Scan for the cell matching the given text and deliver its (x, y) coordinate at center. 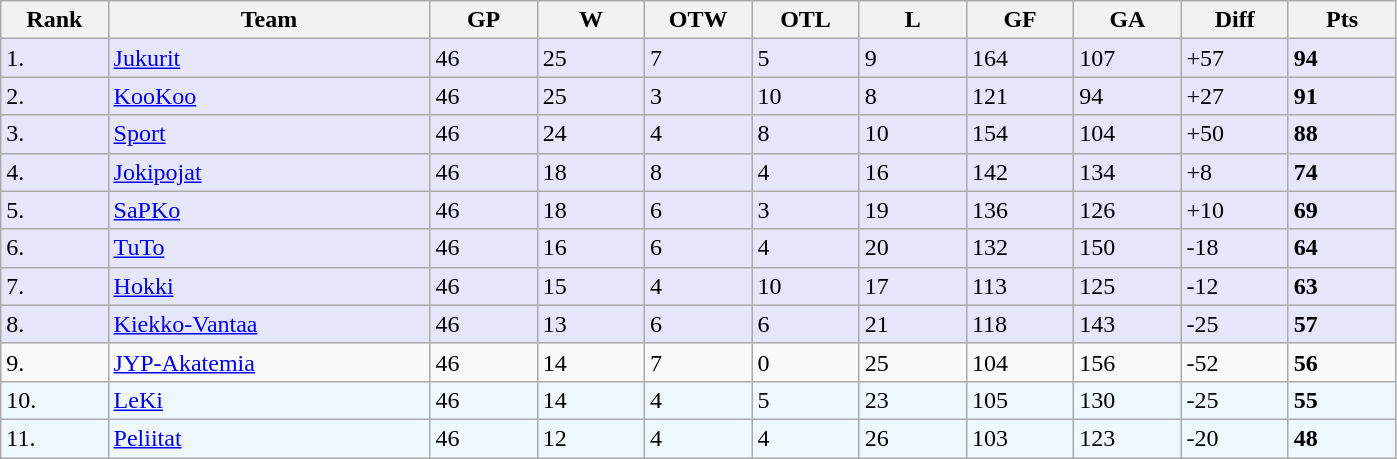
142 (1020, 172)
150 (1128, 248)
11. (54, 438)
69 (1342, 210)
+27 (1234, 96)
164 (1020, 58)
105 (1020, 400)
Kiekko-Vantaa (269, 324)
-20 (1234, 438)
9. (54, 362)
0 (806, 362)
LeKi (269, 400)
19 (912, 210)
9 (912, 58)
17 (912, 286)
Jokipojat (269, 172)
113 (1020, 286)
103 (1020, 438)
143 (1128, 324)
Team (269, 20)
130 (1128, 400)
23 (912, 400)
107 (1128, 58)
5. (54, 210)
63 (1342, 286)
2. (54, 96)
+50 (1234, 134)
SaPKo (269, 210)
134 (1128, 172)
KooKoo (269, 96)
OTW (698, 20)
64 (1342, 248)
JYP-Akatemia (269, 362)
Diff (1234, 20)
55 (1342, 400)
W (590, 20)
121 (1020, 96)
118 (1020, 324)
74 (1342, 172)
10. (54, 400)
L (912, 20)
7. (54, 286)
132 (1020, 248)
3. (54, 134)
154 (1020, 134)
GF (1020, 20)
-18 (1234, 248)
24 (590, 134)
4. (54, 172)
Jukurit (269, 58)
156 (1128, 362)
91 (1342, 96)
+8 (1234, 172)
125 (1128, 286)
+10 (1234, 210)
GP (484, 20)
1. (54, 58)
88 (1342, 134)
-52 (1234, 362)
13 (590, 324)
GA (1128, 20)
8. (54, 324)
123 (1128, 438)
Sport (269, 134)
136 (1020, 210)
21 (912, 324)
56 (1342, 362)
126 (1128, 210)
48 (1342, 438)
20 (912, 248)
12 (590, 438)
-12 (1234, 286)
Rank (54, 20)
26 (912, 438)
TuTo (269, 248)
OTL (806, 20)
Hokki (269, 286)
Pts (1342, 20)
15 (590, 286)
+57 (1234, 58)
57 (1342, 324)
Peliitat (269, 438)
6. (54, 248)
